Capture the cell that displays the provided text and extract its (x, y) central coordinate. 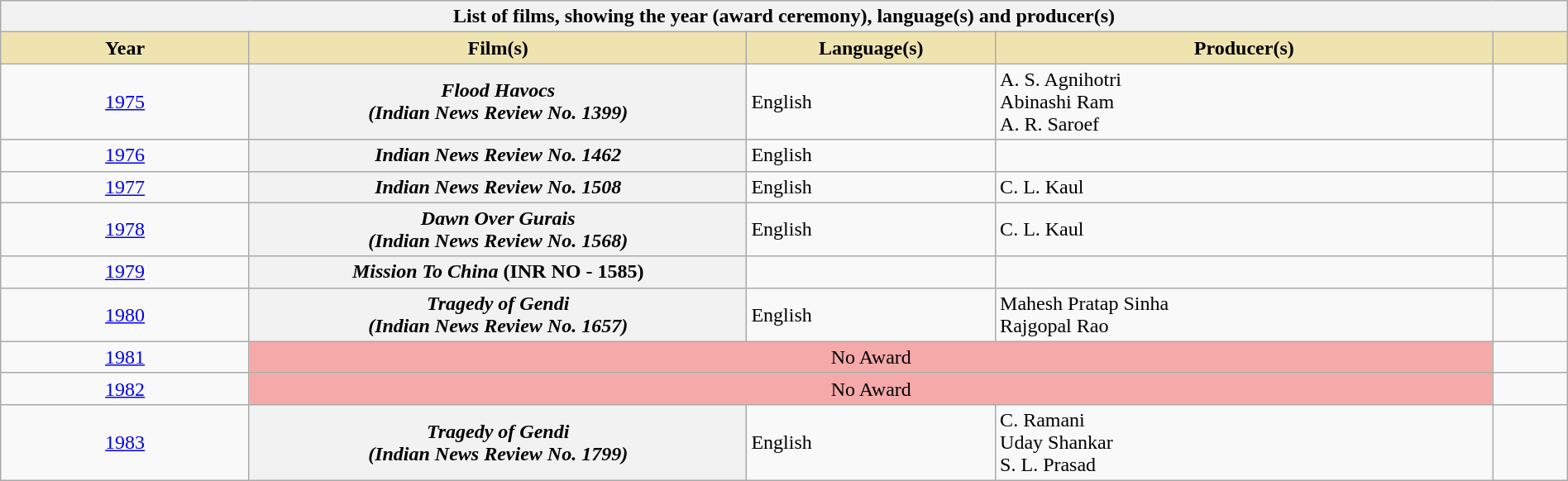
Indian News Review No. 1462 (498, 155)
1983 (126, 442)
Tragedy of Gendi(Indian News Review No. 1657) (498, 314)
1975 (126, 102)
1978 (126, 230)
1982 (126, 388)
Tragedy of Gendi(Indian News Review No. 1799) (498, 442)
Dawn Over Gurais(Indian News Review No. 1568) (498, 230)
1976 (126, 155)
Producer(s) (1244, 48)
Film(s) (498, 48)
1979 (126, 272)
1980 (126, 314)
List of films, showing the year (award ceremony), language(s) and producer(s) (784, 17)
Language(s) (872, 48)
Mission To China (INR NO - 1585) (498, 272)
Flood Havocs(Indian News Review No. 1399) (498, 102)
Year (126, 48)
1981 (126, 357)
Indian News Review No. 1508 (498, 187)
C. RamaniUday ShankarS. L. Prasad (1244, 442)
A. S. AgnihotriAbinashi RamA. R. Saroef (1244, 102)
Mahesh Pratap SinhaRajgopal Rao (1244, 314)
1977 (126, 187)
